Output the [x, y] coordinate of the center of the cell containing the given text.  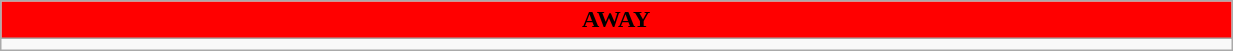
AWAY [616, 20]
